Search for the cell housing the specified text and yield its [X, Y] center coordinate. 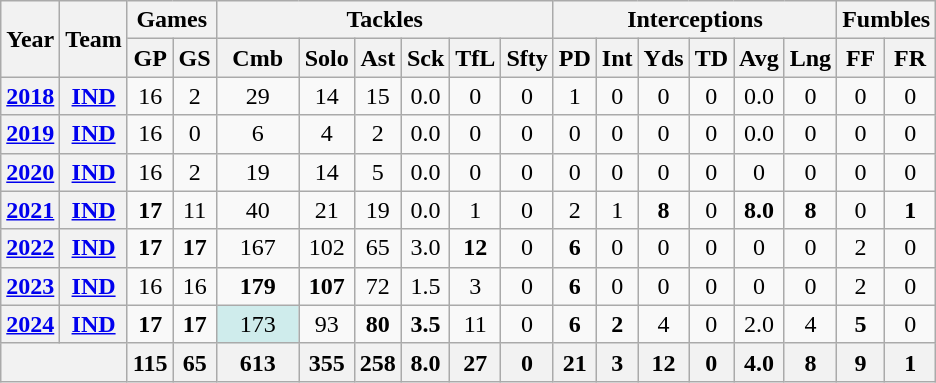
Interceptions [694, 20]
72 [378, 286]
4.0 [760, 362]
2019 [30, 134]
3.5 [425, 324]
Fumbles [886, 20]
Sck [425, 58]
Sfty [527, 58]
2021 [30, 210]
613 [258, 362]
Games [172, 20]
9 [861, 362]
Ast [378, 58]
Solo [326, 58]
1.5 [425, 286]
2020 [30, 172]
15 [378, 96]
107 [326, 286]
Tackles [384, 20]
80 [378, 324]
FF [861, 58]
Year [30, 39]
102 [326, 248]
GP [150, 58]
355 [326, 362]
2.0 [760, 324]
2022 [30, 248]
Int [617, 58]
167 [258, 248]
40 [258, 210]
93 [326, 324]
GS [194, 58]
Team [94, 39]
Yds [664, 58]
2023 [30, 286]
PD [574, 58]
27 [476, 362]
2024 [30, 324]
FR [910, 58]
258 [378, 362]
TfL [476, 58]
Lng [810, 58]
TD [711, 58]
173 [258, 324]
3.0 [425, 248]
Cmb [258, 58]
29 [258, 96]
2018 [30, 96]
Avg [760, 58]
179 [258, 286]
115 [150, 362]
